Determine the [x, y] coordinate at the center of the cell enclosing the given text.  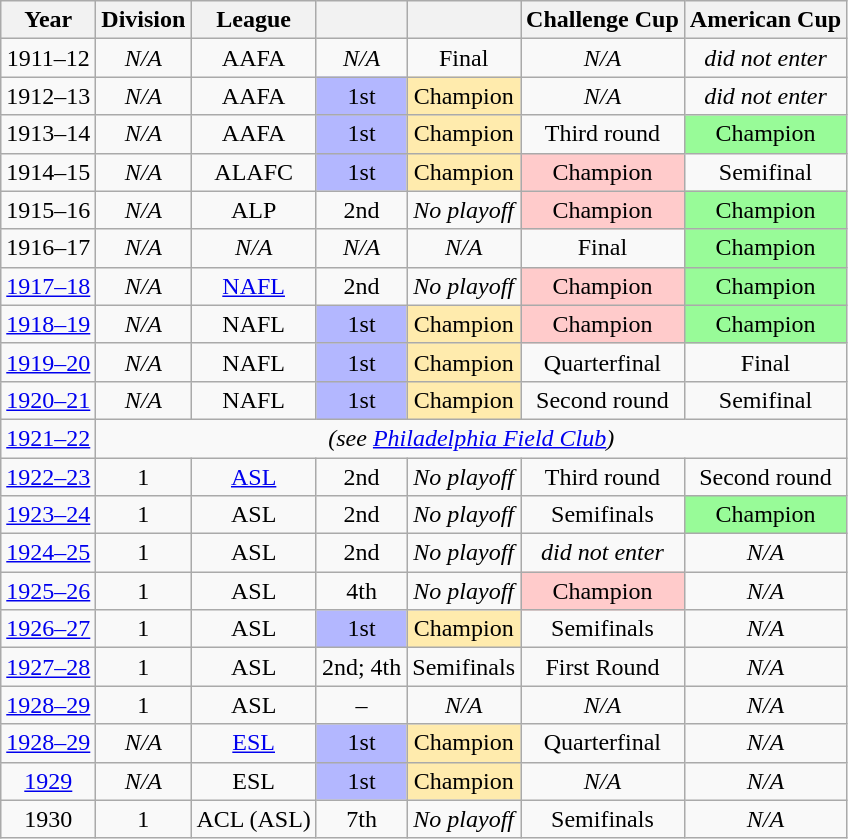
1919–20 [48, 362]
1916–17 [48, 248]
4th [361, 591]
1930 [48, 819]
ALAFC [254, 172]
1927–28 [48, 667]
1917–18 [48, 286]
1914–15 [48, 172]
1924–25 [48, 553]
League [254, 20]
1913–14 [48, 134]
(see Philadelphia Field Club) [472, 438]
ALP [254, 210]
1915–16 [48, 210]
American Cup [765, 20]
1929 [48, 781]
Year [48, 20]
1911–12 [48, 58]
– [361, 705]
1921–22 [48, 438]
First Round [603, 667]
ACL (ASL) [254, 819]
1918–19 [48, 324]
1920–21 [48, 400]
1925–26 [48, 591]
7th [361, 819]
1922–23 [48, 477]
1912–13 [48, 96]
Challenge Cup [603, 20]
2nd; 4th [361, 667]
Division [144, 20]
1923–24 [48, 515]
1926–27 [48, 629]
